Identify which cell holds the provided text, then report its (X, Y) central coordinate. 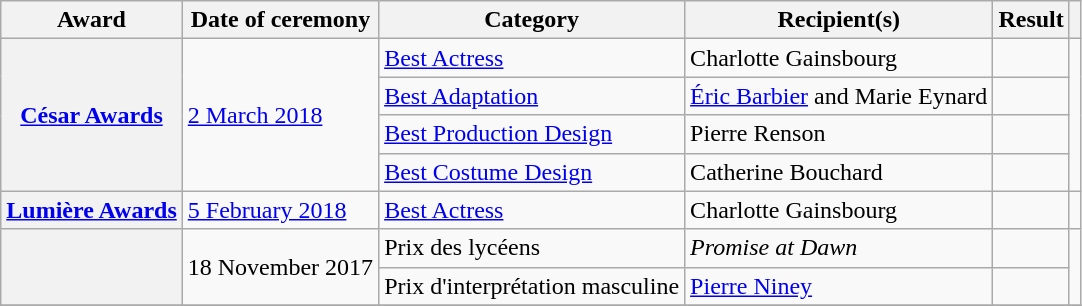
Category (532, 20)
Best Adaptation (532, 96)
César Awards (92, 115)
Lumière Awards (92, 210)
Catherine Bouchard (839, 172)
Date of ceremony (280, 20)
Éric Barbier and Marie Eynard (839, 96)
Result (1031, 20)
Prix d'interprétation masculine (532, 286)
Recipient(s) (839, 20)
Promise at Dawn (839, 248)
Pierre Renson (839, 134)
Pierre Niney (839, 286)
2 March 2018 (280, 115)
5 February 2018 (280, 210)
18 November 2017 (280, 267)
Award (92, 20)
Best Production Design (532, 134)
Best Costume Design (532, 172)
Prix des lycéens (532, 248)
